Return [X, Y] of the center of cell containing provided text 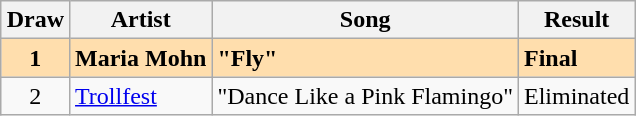
Final [577, 58]
Artist [141, 20]
Draw [35, 20]
Maria Mohn [141, 58]
2 [35, 96]
Song [366, 20]
"Dance Like a Pink Flamingo" [366, 96]
1 [35, 58]
Result [577, 20]
Eliminated [577, 96]
Trollfest [141, 96]
"Fly" [366, 58]
